Output the [X, Y] coordinate of the center of the cell containing the given text.  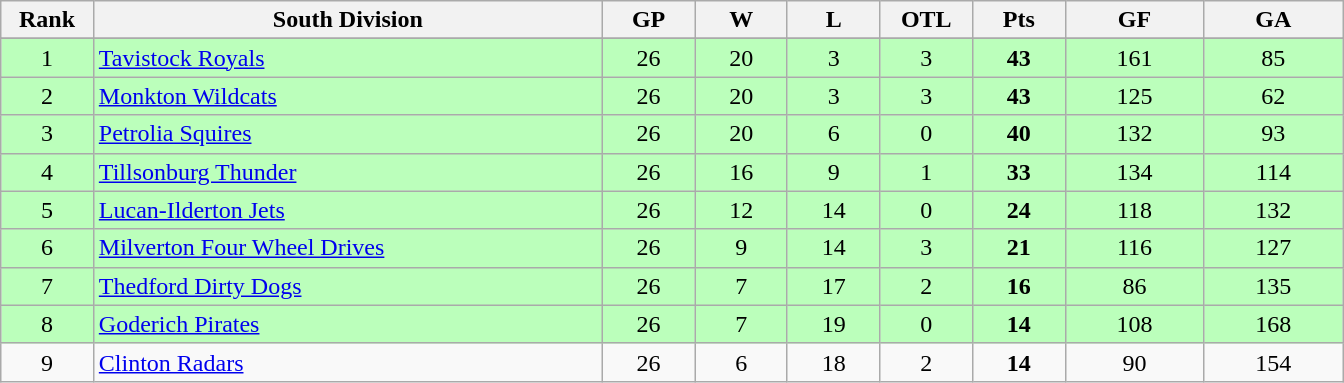
168 [1274, 324]
GA [1274, 20]
19 [834, 324]
127 [1274, 248]
4 [48, 172]
62 [1274, 96]
Clinton Radars [348, 362]
114 [1274, 172]
85 [1274, 58]
118 [1134, 210]
24 [1020, 210]
12 [742, 210]
135 [1274, 286]
Petrolia Squires [348, 134]
Lucan-Ilderton Jets [348, 210]
108 [1134, 324]
Tavistock Royals [348, 58]
W [742, 20]
8 [48, 324]
GF [1134, 20]
Goderich Pirates [348, 324]
Thedford Dirty Dogs [348, 286]
GP [648, 20]
161 [1134, 58]
L [834, 20]
90 [1134, 362]
40 [1020, 134]
86 [1134, 286]
Monkton Wildcats [348, 96]
17 [834, 286]
21 [1020, 248]
18 [834, 362]
125 [1134, 96]
South Division [348, 20]
Rank [48, 20]
33 [1020, 172]
OTL [926, 20]
116 [1134, 248]
5 [48, 210]
Tillsonburg Thunder [348, 172]
154 [1274, 362]
Pts [1020, 20]
Milverton Four Wheel Drives [348, 248]
93 [1274, 134]
134 [1134, 172]
